Identify which cell holds the provided text, then report its [X, Y] central coordinate. 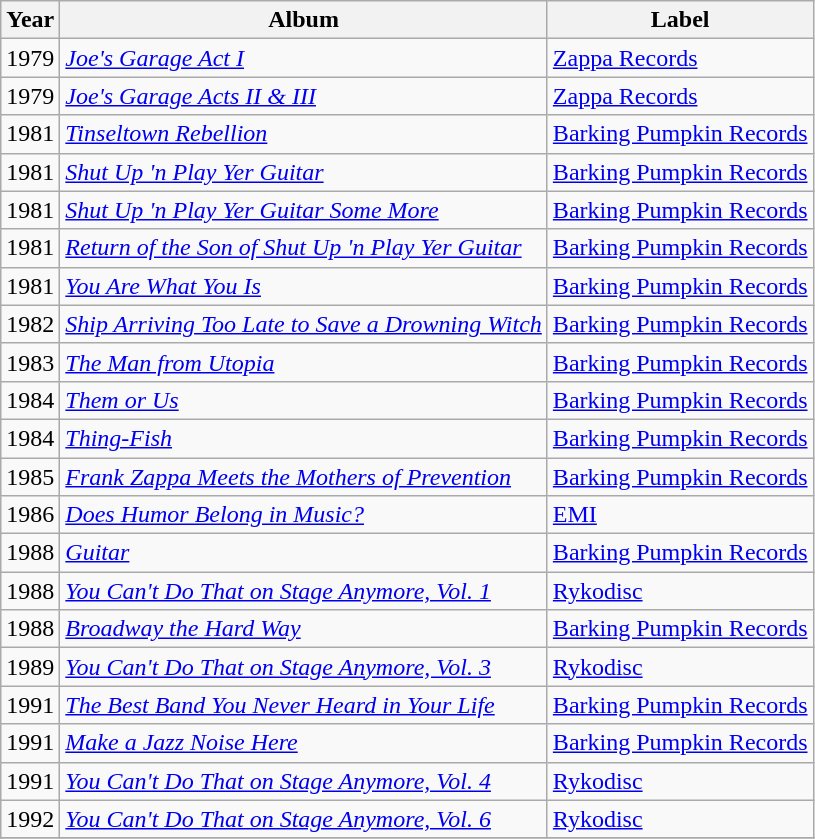
Does Humor Belong in Music? [304, 515]
Broadway the Hard Way [304, 629]
You Are What You Is [304, 286]
You Can't Do That on Stage Anymore, Vol. 3 [304, 667]
1986 [30, 515]
Return of the Son of Shut Up 'n Play Yer Guitar [304, 248]
Joe's Garage Acts II & III [304, 96]
Thing-Fish [304, 438]
Them or Us [304, 400]
Frank Zappa Meets the Mothers of Prevention [304, 477]
1989 [30, 667]
Label [680, 20]
The Best Band You Never Heard in Your Life [304, 705]
1983 [30, 362]
Make a Jazz Noise Here [304, 743]
Shut Up 'n Play Yer Guitar Some More [304, 210]
You Can't Do That on Stage Anymore, Vol. 1 [304, 591]
You Can't Do That on Stage Anymore, Vol. 6 [304, 819]
Tinseltown Rebellion [304, 134]
Guitar [304, 553]
Shut Up 'n Play Yer Guitar [304, 172]
Joe's Garage Act I [304, 58]
1992 [30, 819]
Ship Arriving Too Late to Save a Drowning Witch [304, 324]
EMI [680, 515]
The Man from Utopia [304, 362]
Year [30, 20]
Album [304, 20]
1982 [30, 324]
You Can't Do That on Stage Anymore, Vol. 4 [304, 781]
1985 [30, 477]
